Extract the [X, Y] coordinate from the center of the cell holding the provided text.  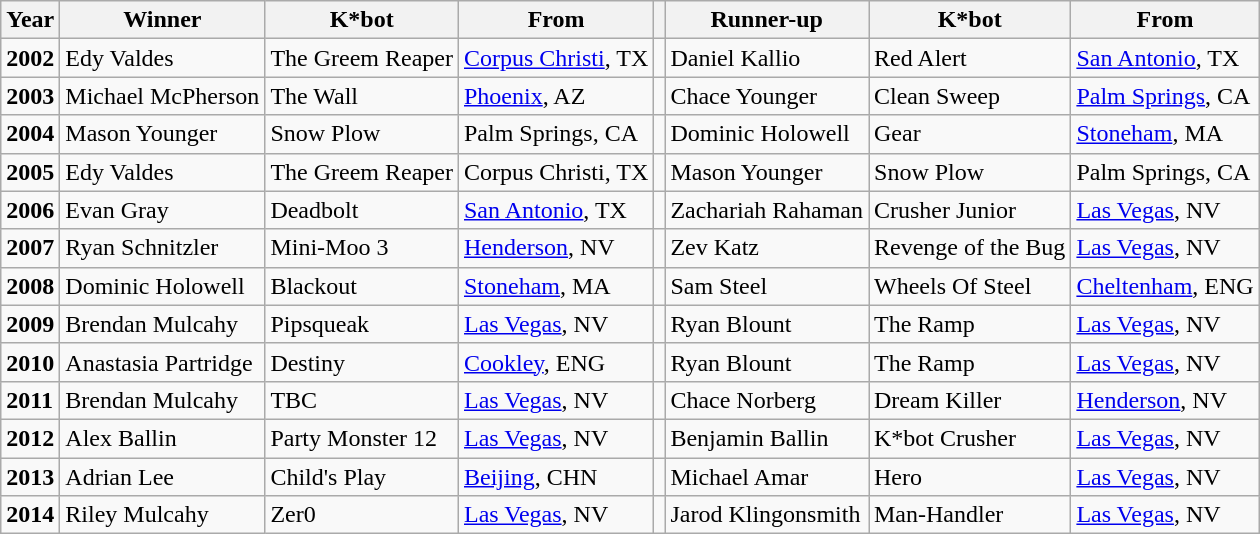
Child's Play [362, 477]
2002 [30, 58]
Blackout [362, 286]
Zachariah Rahaman [767, 210]
Anastasia Partridge [162, 362]
Winner [162, 20]
Chace Younger [767, 96]
2010 [30, 362]
Cheltenham, ENG [1165, 286]
Beijing, CHN [556, 477]
2008 [30, 286]
The Wall [362, 96]
Party Monster 12 [362, 438]
Jarod Klingonsmith [767, 515]
Mini-Moo 3 [362, 248]
Man-Handler [969, 515]
Dream Killer [969, 400]
Clean Sweep [969, 96]
Phoenix, AZ [556, 96]
Daniel Kallio [767, 58]
K*bot Crusher [969, 438]
Sam Steel [767, 286]
Ryan Schnitzler [162, 248]
2014 [30, 515]
2013 [30, 477]
Riley Mulcahy [162, 515]
Runner-up [767, 20]
Deadbolt [362, 210]
Chace Norberg [767, 400]
Zev Katz [767, 248]
Zer0 [362, 515]
Michael McPherson [162, 96]
Alex Ballin [162, 438]
Crusher Junior [969, 210]
Year [30, 20]
2006 [30, 210]
Pipsqueak [362, 324]
Red Alert [969, 58]
Destiny [362, 362]
Revenge of the Bug [969, 248]
Hero [969, 477]
Benjamin Ballin [767, 438]
Wheels Of Steel [969, 286]
TBC [362, 400]
2011 [30, 400]
2009 [30, 324]
Adrian Lee [162, 477]
2004 [30, 134]
2003 [30, 96]
Gear [969, 134]
Michael Amar [767, 477]
2007 [30, 248]
Evan Gray [162, 210]
2005 [30, 172]
2012 [30, 438]
Cookley, ENG [556, 362]
